Extract the (x, y) coordinate from the center of the cell holding the provided text.  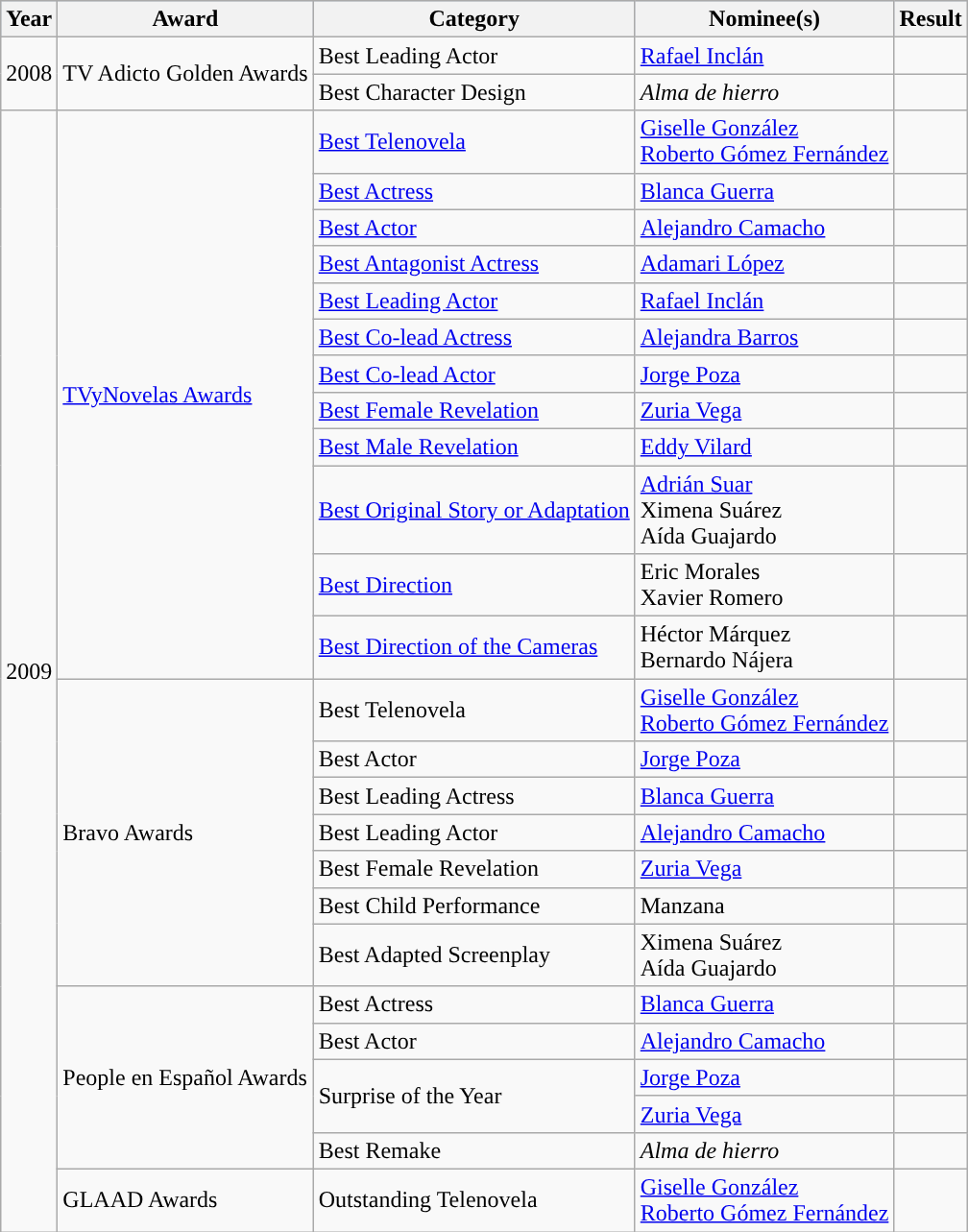
Surprise of the Year (474, 1096)
Héctor Márquez Bernardo Nájera (764, 647)
Best Antagonist Actress (474, 264)
Award (185, 19)
People en Español Awards (185, 1077)
2009 (29, 671)
Eric Morales Xavier Romero (764, 586)
GLAAD Awards (185, 1200)
Adrián Suar Ximena Suárez Aída Guajardo (764, 509)
Best Character Design (474, 92)
Nominee(s) (764, 19)
Outstanding Telenovela (474, 1200)
Best Direction of the Cameras (474, 647)
Ximena Suárez Aída Guajardo (764, 954)
TV Adicto Golden Awards (185, 74)
Best Child Performance (474, 906)
Best Leading Actress (474, 796)
Result (931, 19)
Best Male Revelation (474, 447)
Best Adapted Screenplay (474, 954)
Best Co-lead Actress (474, 337)
Manzana (764, 906)
2008 (29, 74)
Best Original Story or Adaptation (474, 509)
Alejandra Barros (764, 337)
Eddy Vilard (764, 447)
Best Remake (474, 1150)
Category (474, 19)
Adamari López (764, 264)
Year (29, 19)
TVyNovelas Awards (185, 395)
Bravo Awards (185, 833)
Best Co-lead Actor (474, 374)
Best Direction (474, 586)
